Output the [X, Y] coordinate of the center of the cell containing the given text.  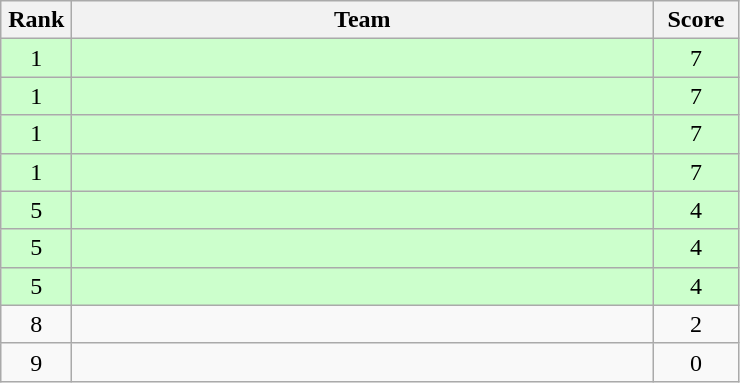
2 [696, 324]
0 [696, 362]
9 [36, 362]
Score [696, 20]
Rank [36, 20]
Team [362, 20]
8 [36, 324]
